Locate the cell with the specified text and output its [X, Y] center coordinate. 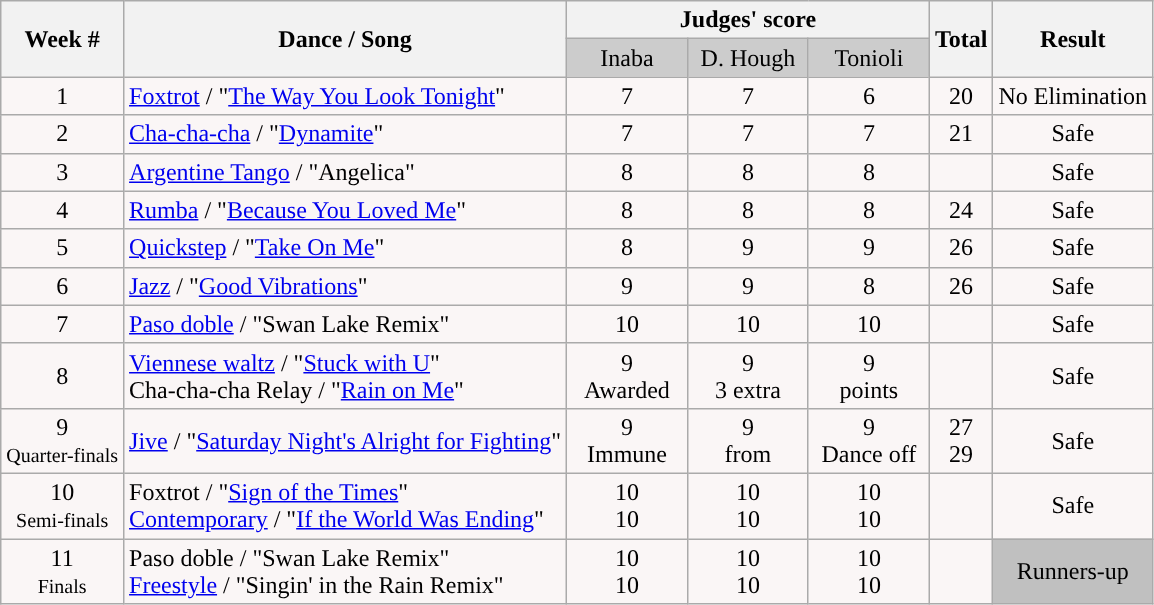
Foxtrot / "Sign of the Times"Contemporary / "If the World Was Ending" [346, 506]
24 [961, 210]
Dance / Song [346, 39]
Paso doble / "Swan Lake Remix" [346, 324]
Runners-up [1073, 570]
9Awarded [628, 376]
Jazz / "Good Vibrations" [346, 286]
Paso doble / "Swan Lake Remix"Freestyle / "Singin' in the Rain Remix" [346, 570]
D. Hough [748, 58]
Total [961, 39]
2 [62, 134]
No Elimination [1073, 96]
Cha-cha-cha / "Dynamite" [346, 134]
Tonioli [868, 58]
11Finals [62, 570]
5 [62, 248]
4 [62, 210]
2729 [961, 440]
9Immune [628, 440]
Rumba / "Because You Loved Me" [346, 210]
Week # [62, 39]
3 [62, 172]
Jive / "Saturday Night's Alright for Fighting" [346, 440]
Judges' score [748, 20]
Inaba [628, 58]
9Quarter-finals [62, 440]
9points [868, 376]
9Dance off [868, 440]
Viennese waltz / "Stuck with U"Cha-cha-cha Relay / "Rain on Me" [346, 376]
Argentine Tango / "Angelica" [346, 172]
Result [1073, 39]
10Semi-finals [62, 506]
93 extra [748, 376]
Foxtrot / "The Way You Look Tonight" [346, 96]
9from [748, 440]
20 [961, 96]
21 [961, 134]
1 [62, 96]
Quickstep / "Take On Me" [346, 248]
